Identify which cell holds the provided text, then report its [X, Y] central coordinate. 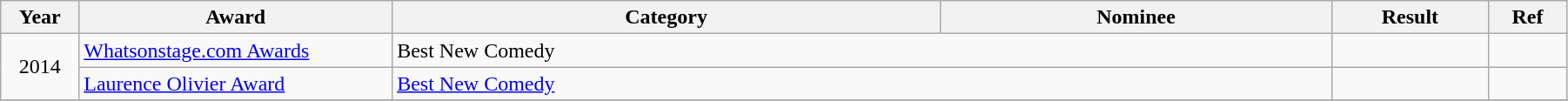
Ref [1527, 17]
2014 [40, 67]
Nominee [1136, 17]
Year [40, 17]
Award [236, 17]
Whatsonstage.com Awards [236, 50]
Category [667, 17]
Laurence Olivier Award [236, 84]
Result [1410, 17]
